Find where the given text appears and provide that cell's center as (X, Y) coordinate. 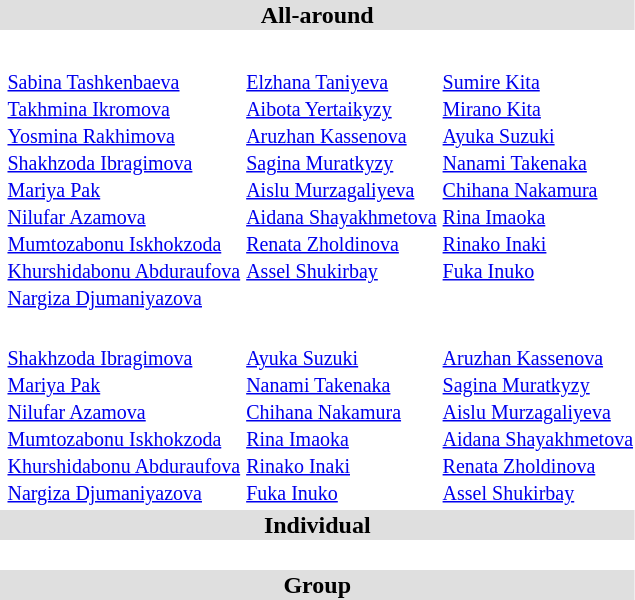
Sumire KitaMirano KitaAyuka SuzukiNanami TakenakaChihana NakamuraRina ImaokaRinako InakiFuka Inuko (538, 176)
Shakhzoda IbragimovaMariya PakNilufar AzamovaMumtozabonu IskhokzodaKhurshidabonu AbduraufovaNargiza Djumaniyazova (124, 411)
All-around (318, 15)
Elzhana TaniyevaAibota YertaikyzyAruzhan KassenovaSagina MuratkyzyAislu MurzagaliyevaAidana ShayakhmetovaRenata ZholdinovaAssel Shukirbay (342, 176)
Group (318, 585)
Aruzhan KassenovaSagina MuratkyzyAislu MurzagaliyevaAidana ShayakhmetovaRenata ZholdinovaAssel Shukirbay (538, 411)
Ayuka SuzukiNanami TakenakaChihana NakamuraRina ImaokaRinako InakiFuka Inuko (342, 411)
Individual (318, 525)
